Capture the cell that displays the provided text and extract its [X, Y] central coordinate. 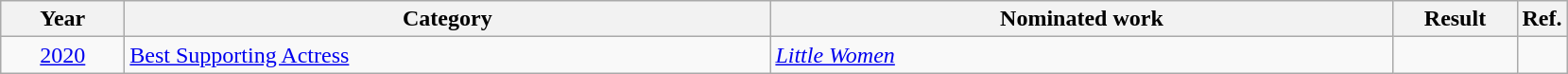
Nominated work [1081, 19]
2020 [62, 55]
Little Women [1081, 55]
Category [448, 19]
Year [62, 19]
Ref. [1542, 19]
Result [1456, 19]
Best Supporting Actress [448, 55]
